Return [x, y] of the center of cell containing provided text 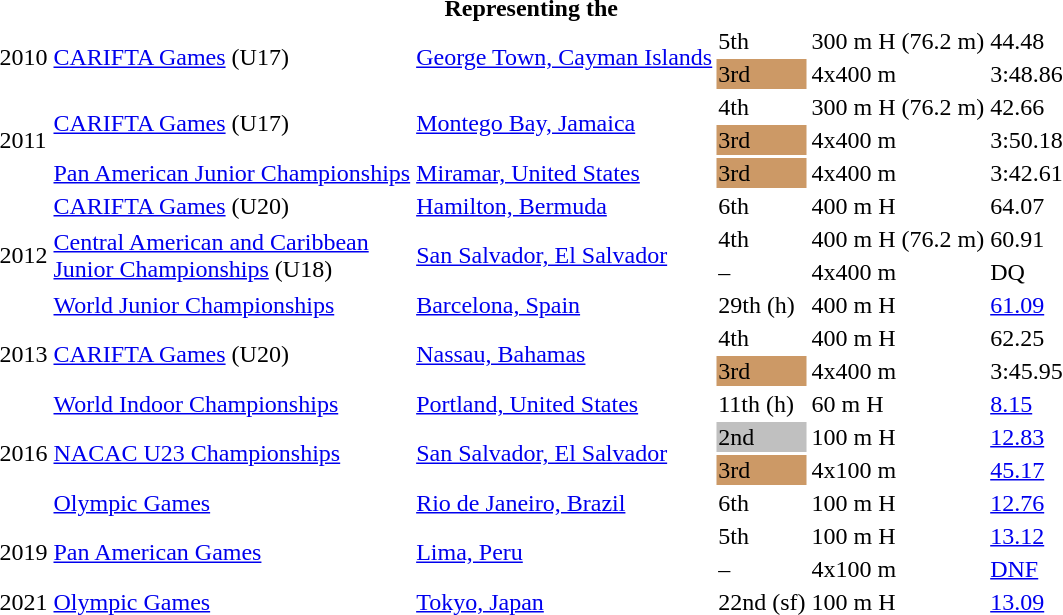
NACAC U23 Championships [232, 454]
Olympic Games [232, 503]
Miramar, United States [564, 173]
Nassau, Bahamas [564, 354]
Portland, United States [564, 404]
Barcelona, Spain [564, 305]
60 m H [898, 404]
2nd [762, 437]
Central American and CaribbeanJunior Championships (U18) [232, 256]
400 m H (76.2 m) [898, 239]
Montego Bay, Jamaica [564, 124]
Hamilton, Bermuda [564, 206]
11th (h) [762, 404]
George Town, Cayman Islands [564, 58]
Pan American Games [232, 552]
World Junior Championships [232, 305]
29th (h) [762, 305]
Lima, Peru [564, 552]
Rio de Janeiro, Brazil [564, 503]
Pan American Junior Championships [232, 173]
World Indoor Championships [232, 404]
